Scan for the cell matching the given text and deliver its [x, y] coordinate at center. 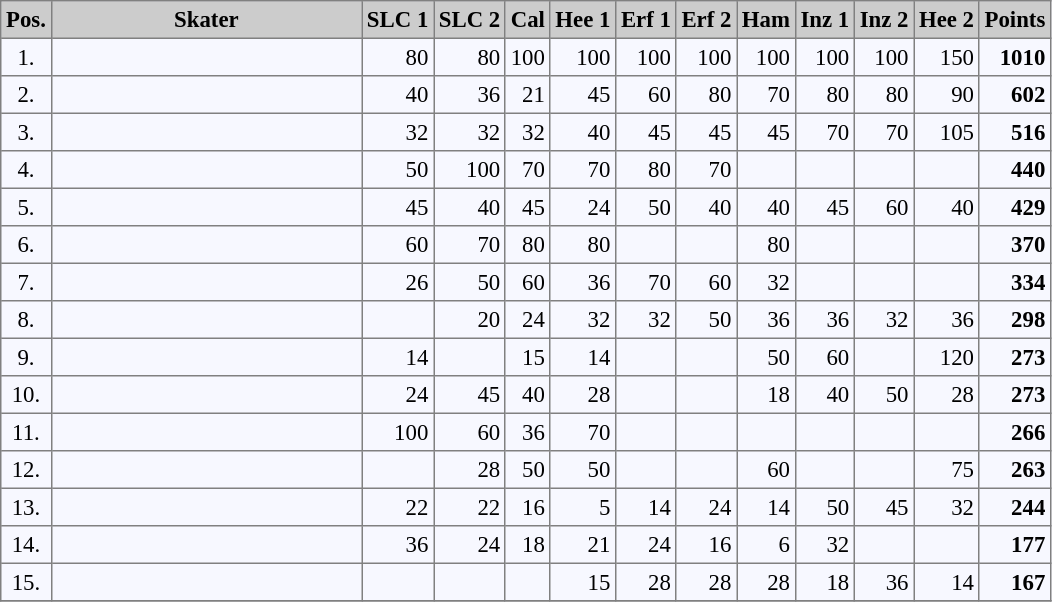
10. [26, 395]
2. [26, 95]
8. [26, 320]
516 [1014, 132]
Points [1014, 20]
Pos. [26, 20]
370 [1014, 245]
440 [1014, 170]
105 [947, 132]
Inz 2 [884, 20]
Erf 2 [706, 20]
SLC 1 [398, 20]
1. [26, 57]
Erf 1 [646, 20]
6 [766, 545]
5. [26, 207]
334 [1014, 282]
15. [26, 582]
298 [1014, 320]
7. [26, 282]
177 [1014, 545]
13. [26, 507]
3. [26, 132]
429 [1014, 207]
12. [26, 470]
120 [947, 357]
26 [398, 282]
75 [947, 470]
602 [1014, 95]
11. [26, 432]
6. [26, 245]
Ham [766, 20]
14. [26, 545]
90 [947, 95]
Hee 1 [583, 20]
167 [1014, 582]
Cal [528, 20]
4. [26, 170]
263 [1014, 470]
244 [1014, 507]
20 [470, 320]
Inz 1 [824, 20]
SLC 2 [470, 20]
150 [947, 57]
9. [26, 357]
5 [583, 507]
Hee 2 [947, 20]
Skater [206, 20]
1010 [1014, 57]
266 [1014, 432]
